Pinpoint the cell where the given text exists, returning its (x, y) midpoint coordinate. 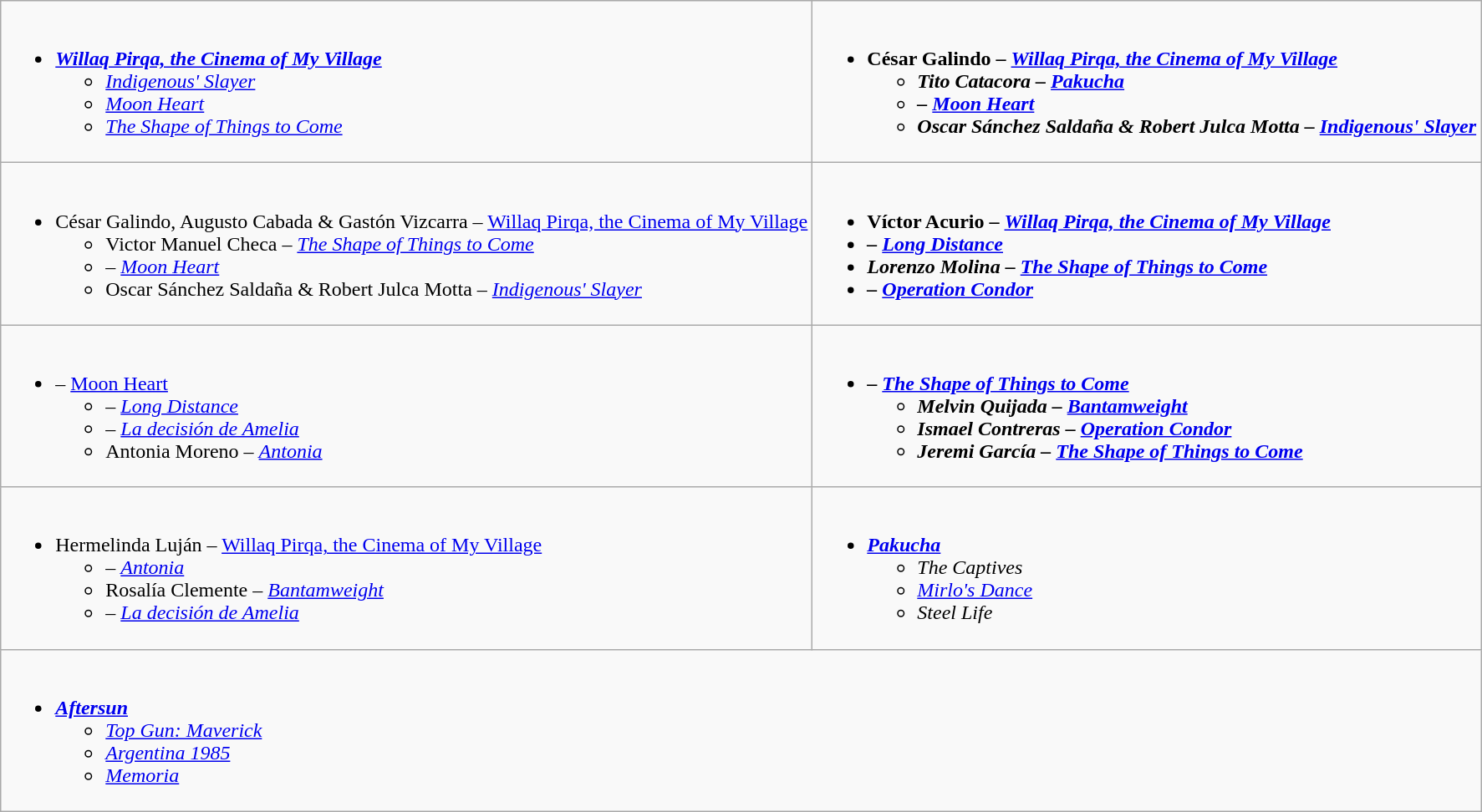
Víctor Acurio – Willaq Pirqa, the Cinema of My Village – Long DistanceLorenzo Molina – The Shape of Things to Come – Operation Condor (1147, 244)
– The Shape of Things to ComeMelvin Quijada – BantamweightIsmael Contreras – Operation CondorJeremi García – The Shape of Things to Come (1147, 406)
– Moon Heart – Long Distance – La decisión de AmeliaAntonia Moreno – Antonia (406, 406)
AftersunTop Gun: MaverickArgentina 1985Memoria (741, 730)
Hermelinda Luján – Willaq Pirqa, the Cinema of My Village – AntoniaRosalía Clemente – Bantamweight – La decisión de Amelia (406, 568)
Willaq Pirqa, the Cinema of My VillageIndigenous' SlayerMoon HeartThe Shape of Things to Come (406, 82)
PakuchaThe CaptivesMirlo's DanceSteel Life (1147, 568)
